Detect which cell encompasses the target text, then output its (x, y) center coordinate. 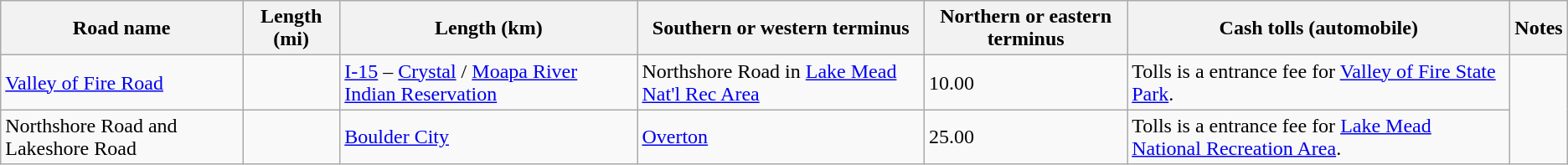
Northshore Road and Lakeshore Road (122, 137)
Length (km) (489, 28)
Valley of Fire Road (122, 82)
I-15 – Crystal / Moapa River Indian Reservation (489, 82)
Length (mi) (291, 28)
Tolls is a entrance fee for Lake Mead National Recreation Area. (1318, 137)
Tolls is a entrance fee for Valley of Fire State Park. (1318, 82)
25.00 (1026, 137)
Cash tolls (automobile) (1318, 28)
Overton (781, 137)
Northern or eastern terminus (1026, 28)
10.00 (1026, 82)
Road name (122, 28)
Northshore Road in Lake Mead Nat'l Rec Area (781, 82)
Southern or western terminus (781, 28)
Boulder City (489, 137)
Notes (1539, 28)
